Provide the (x, y) coordinate of the cell's center where the given text is located.  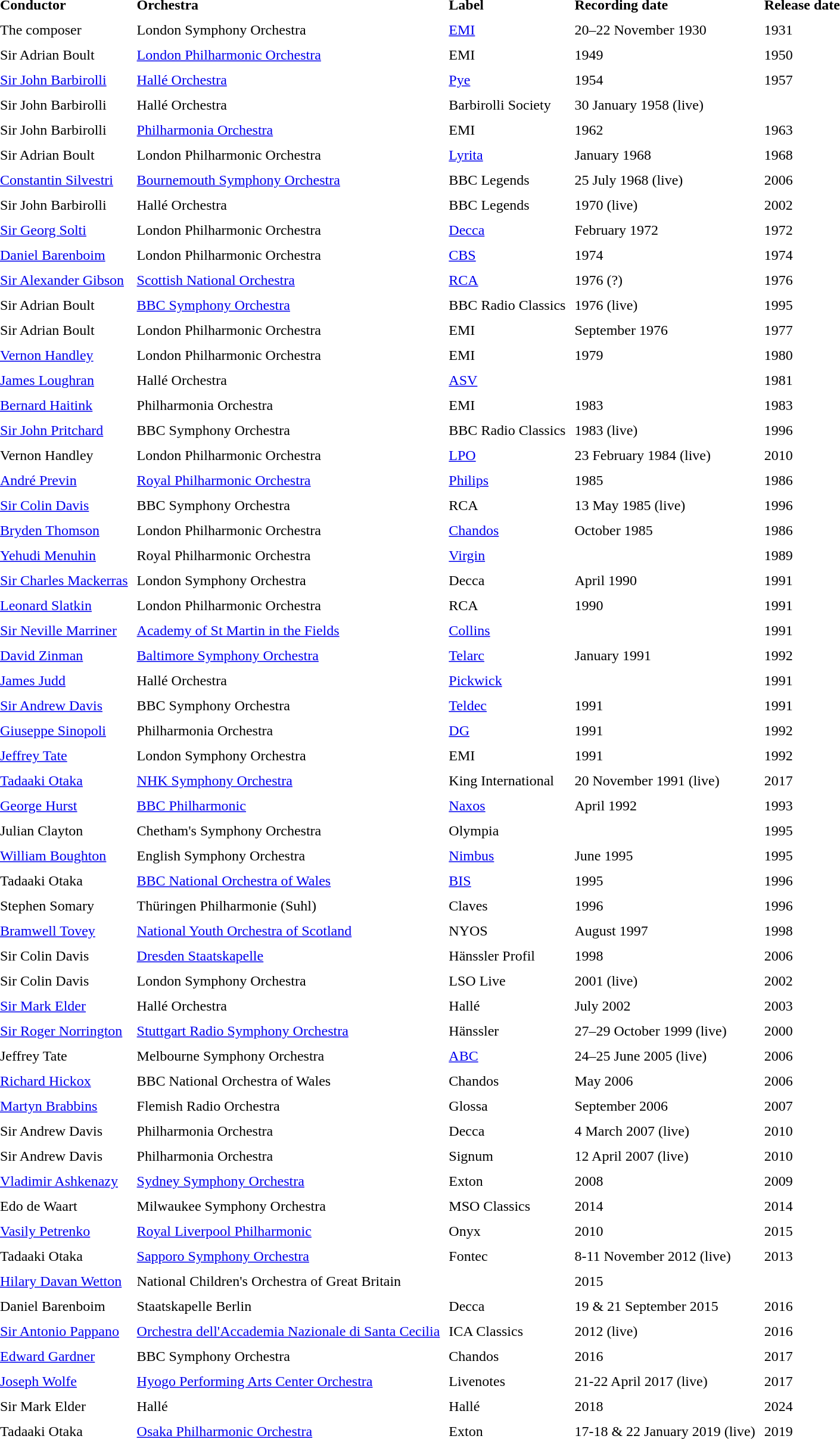
4 March 2007 (live) (665, 1131)
Sir Neville Marriner (64, 630)
Thüringen Philharmonie (Suhl) (288, 906)
20–22 November 1930 (665, 30)
1949 (665, 55)
Academy of St Martin in the Fields (288, 630)
Yehudi Menuhin (64, 555)
Joseph Wolfe (64, 1381)
André Previn (64, 480)
1970 (live) (665, 205)
Constantin Silvestri (64, 180)
2018 (665, 1406)
Hyogo Performing Arts Center Orchestra (288, 1381)
James Judd (64, 680)
Fontec (507, 1256)
Hänssler Profil (507, 956)
Philips (507, 480)
2024 (802, 1406)
Edward Gardner (64, 1356)
LPO (507, 455)
George Hurst (64, 806)
LSO Live (507, 981)
1979 (665, 355)
Sapporo Symphony Orchestra (288, 1256)
April 1992 (665, 806)
English Symphony Orchestra (288, 856)
1977 (802, 330)
Glossa (507, 1106)
Vladimir Ashkenazy (64, 1181)
Flemish Radio Orchestra (288, 1106)
NHK Symphony Orchestra (288, 781)
1993 (802, 806)
1980 (802, 355)
Stuttgart Radio Symphony Orchestra (288, 1031)
Bournemouth Symphony Orchestra (288, 180)
27–29 October 1999 (live) (665, 1031)
Sir Antonio Pappano (64, 1331)
2003 (802, 1006)
Chetham's Symphony Orchestra (288, 831)
July 2002 (665, 1006)
October 1985 (665, 530)
Stephen Somary (64, 906)
1972 (802, 230)
1957 (802, 80)
Baltimore Symphony Orchestra (288, 655)
September 2006 (665, 1106)
Barbirolli Society (507, 105)
30 January 1958 (live) (665, 105)
1990 (665, 605)
Bryden Thomson (64, 530)
ABC (507, 1056)
1976 (802, 280)
8-11 November 2012 (live) (665, 1256)
Sir Georg Solti (64, 230)
Scottish National Orchestra (288, 280)
2007 (802, 1106)
Vasily Petrenko (64, 1231)
1931 (802, 30)
National Youth Orchestra of Scotland (288, 931)
Sir John Pritchard (64, 430)
Richard Hickox (64, 1081)
21-22 April 2017 (live) (665, 1381)
The composer (64, 30)
Edo de Waart (64, 1206)
Leonard Slatkin (64, 605)
1981 (802, 380)
Orchestra dell'Accademia Nazionale di Santa Cecilia (288, 1331)
25 July 1968 (live) (665, 180)
BIS (507, 881)
Melbourne Symphony Orchestra (288, 1056)
Hänssler (507, 1031)
May 2006 (665, 1081)
NYOS (507, 931)
1985 (665, 480)
23 February 1984 (live) (665, 455)
MSO Classics (507, 1206)
Staatskapelle Berlin (288, 1306)
Bramwell Tovey (64, 931)
King International (507, 781)
August 1997 (665, 931)
Julian Clayton (64, 831)
1976 (?) (665, 280)
Telarc (507, 655)
ASV (507, 380)
January 1968 (665, 155)
Naxos (507, 806)
2000 (802, 1031)
David Zinman (64, 655)
2008 (665, 1181)
12 April 2007 (live) (665, 1156)
Collins (507, 630)
Claves (507, 906)
Milwaukee Symphony Orchestra (288, 1206)
Sir Charles Mackerras (64, 580)
CBS (507, 255)
24–25 June 2005 (live) (665, 1056)
William Boughton (64, 856)
Onyx (507, 1231)
Teldec (507, 705)
Sir Roger Norrington (64, 1031)
13 May 1985 (live) (665, 505)
Royal Liverpool Philharmonic (288, 1231)
Livenotes (507, 1381)
DG (507, 731)
June 1995 (665, 856)
James Loughran (64, 380)
1989 (802, 555)
September 1976 (665, 330)
Virgin (507, 555)
1976 (live) (665, 305)
Bernard Haitink (64, 405)
2013 (802, 1256)
Dresden Staatskapelle (288, 956)
2012 (live) (665, 1331)
Sir Alexander Gibson (64, 280)
Sydney Symphony Orchestra (288, 1181)
19 & 21 September 2015 (665, 1306)
1983 (live) (665, 430)
Giuseppe Sinopoli (64, 731)
2001 (live) (665, 981)
Signum (507, 1156)
1963 (802, 130)
Hilary Davan Wetton (64, 1281)
National Children's Orchestra of Great Britain (288, 1281)
Exton (507, 1181)
1954 (665, 80)
Pickwick (507, 680)
1968 (802, 155)
1950 (802, 55)
Olympia (507, 831)
20 November 1991 (live) (665, 781)
2009 (802, 1181)
BBC Philharmonic (288, 806)
Pye (507, 80)
April 1990 (665, 580)
February 1972 (665, 230)
January 1991 (665, 655)
1962 (665, 130)
ICA Classics (507, 1331)
Lyrita (507, 155)
Nimbus (507, 856)
Martyn Brabbins (64, 1106)
